Find where the given text appears and provide that cell's center as [X, Y] coordinate. 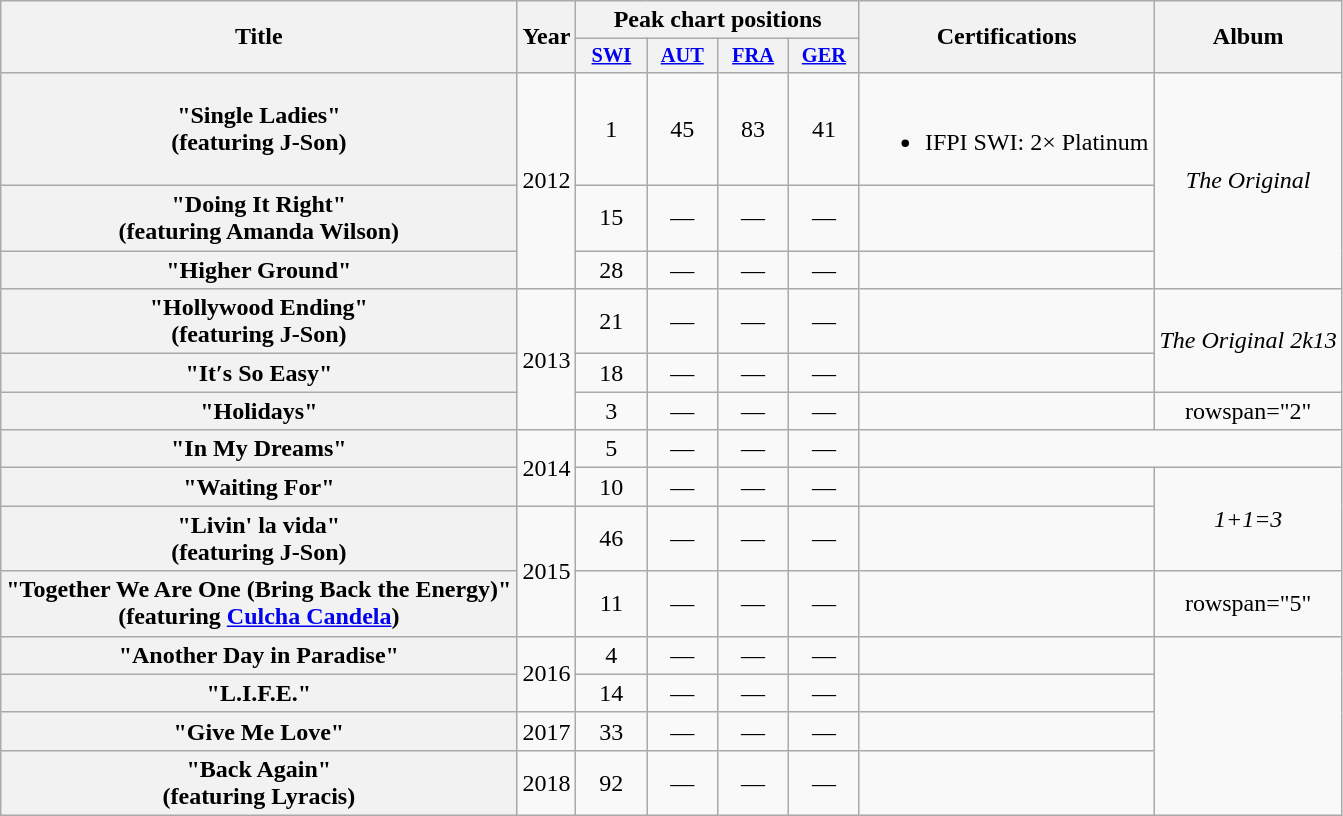
15 [612, 218]
2012 [546, 180]
14 [612, 693]
AUT [682, 56]
28 [612, 270]
10 [612, 487]
"In My Dreams" [259, 449]
"Single Ladies"(featuring J-Son) [259, 128]
"Hollywood Ending"(featuring J-Son) [259, 322]
11 [612, 604]
2016 [546, 674]
SWI [612, 56]
92 [612, 782]
33 [612, 731]
IFPI SWI: 2× Platinum [1006, 128]
45 [682, 128]
2017 [546, 731]
The Original [1248, 180]
41 [824, 128]
GER [824, 56]
"Livin' la vida"(featuring J-Son) [259, 538]
"L.I.F.E." [259, 693]
1+1=3 [1248, 520]
Year [546, 37]
83 [754, 128]
4 [612, 655]
rowspan="2" [1248, 411]
"Waiting For" [259, 487]
"Holidays" [259, 411]
Peak chart positions [718, 20]
21 [612, 322]
"It′s So Easy" [259, 373]
FRA [754, 56]
"Back Again"(featuring Lyracis) [259, 782]
2015 [546, 571]
2014 [546, 468]
rowspan="5" [1248, 604]
Certifications [1006, 37]
18 [612, 373]
46 [612, 538]
2013 [546, 360]
"Together We Are One (Bring Back the Energy)"(featuring Culcha Candela) [259, 604]
2018 [546, 782]
5 [612, 449]
"Higher Ground" [259, 270]
Title [259, 37]
"Doing It Right"(featuring Amanda Wilson) [259, 218]
3 [612, 411]
Album [1248, 37]
"Give Me Love" [259, 731]
The Original 2k13 [1248, 340]
1 [612, 128]
"Another Day in Paradise" [259, 655]
